For the text-containing cell, return its midpoint in (X, Y) coordinate format. 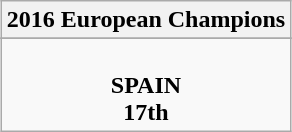
2016 European Champions (146, 20)
SPAIN17th (146, 85)
